Detect which cell encompasses the target text, then output its (X, Y) center coordinate. 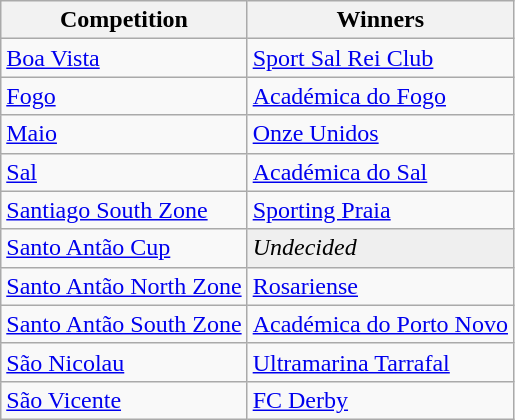
Santo Antão Cup (124, 248)
Onze Unidos (380, 134)
Académica do Porto Novo (380, 324)
Competition (124, 20)
Ultramarina Tarrafal (380, 362)
Winners (380, 20)
Sport Sal Rei Club (380, 58)
Maio (124, 134)
Académica do Fogo (380, 96)
Sal (124, 172)
Boa Vista (124, 58)
São Nicolau (124, 362)
Rosariense (380, 286)
Santo Antão North Zone (124, 286)
Fogo (124, 96)
FC Derby (380, 400)
São Vicente (124, 400)
Sporting Praia (380, 210)
Santo Antão South Zone (124, 324)
Santiago South Zone (124, 210)
Académica do Sal (380, 172)
Undecided (380, 248)
